Extract the (X, Y) coordinate from the center of the cell holding the provided text.  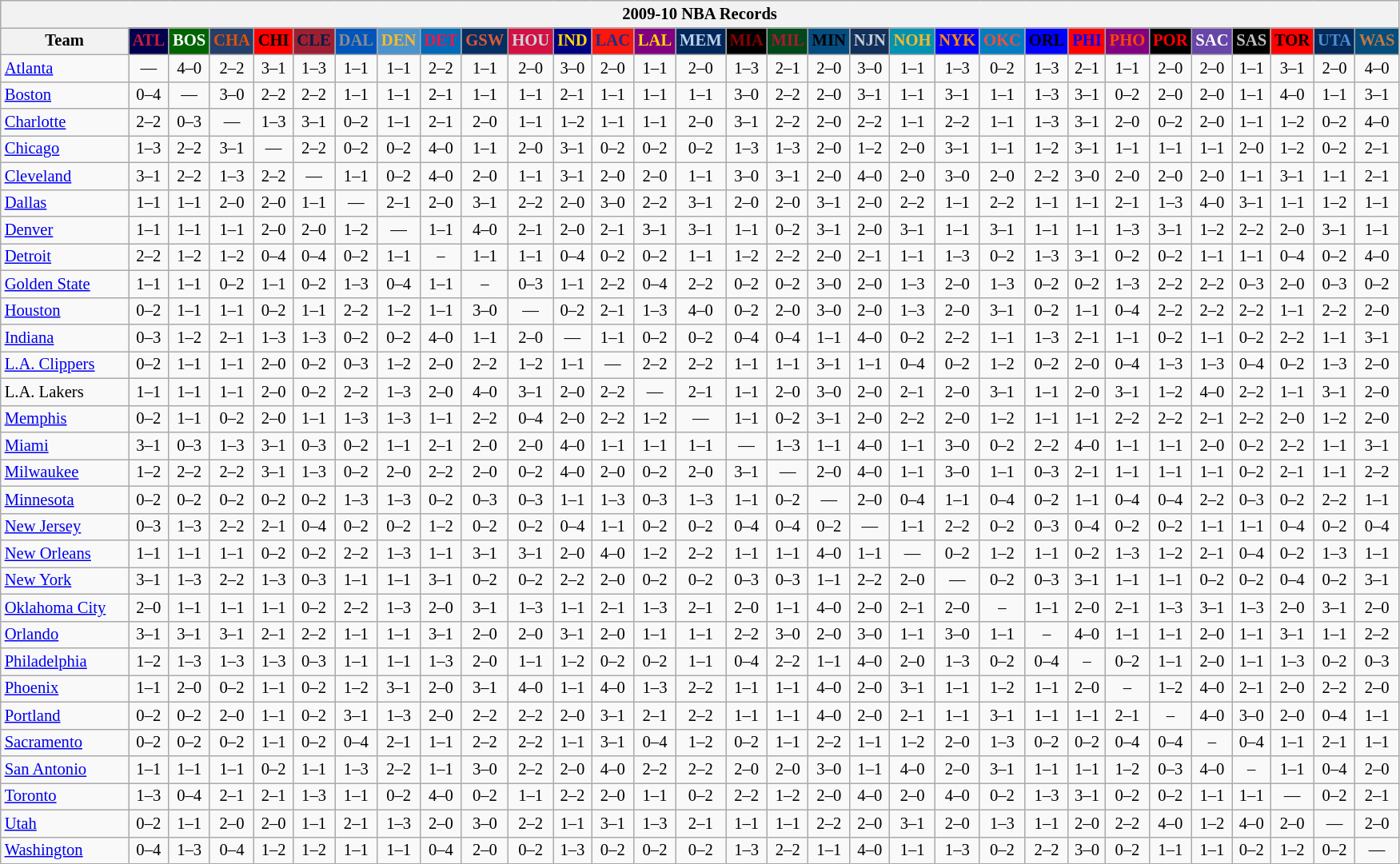
DET (441, 41)
OKC (1003, 41)
PHO (1127, 41)
CLE (313, 41)
New Orleans (65, 554)
BOS (189, 41)
New York (65, 580)
POR (1171, 41)
Houston (65, 311)
Oklahoma City (65, 607)
Minnesota (65, 500)
UTA (1334, 41)
Phoenix (65, 688)
HOU (531, 41)
MIN (829, 41)
NYK (957, 41)
CHI (273, 41)
SAC (1212, 41)
Portland (65, 715)
Dallas (65, 203)
Atlanta (65, 68)
ATL (149, 41)
NOH (913, 41)
Memphis (65, 419)
LAL (655, 41)
Orlando (65, 635)
Boston (65, 95)
MEM (700, 41)
NJN (870, 41)
SAS (1251, 41)
MIA (747, 41)
LAC (612, 41)
Team (65, 41)
Charlotte (65, 122)
Denver (65, 229)
Miami (65, 445)
TOR (1292, 41)
IND (572, 41)
MIL (788, 41)
Washington (65, 850)
DEN (398, 41)
Sacramento (65, 743)
Detroit (65, 257)
L.A. Clippers (65, 364)
GSW (485, 41)
PHI (1087, 41)
L.A. Lakers (65, 392)
Chicago (65, 149)
Utah (65, 823)
Cleveland (65, 176)
Indiana (65, 338)
San Antonio (65, 770)
WAS (1377, 41)
ORL (1047, 41)
Toronto (65, 796)
New Jersey (65, 527)
DAL (357, 41)
CHA (232, 41)
Philadelphia (65, 661)
Golden State (65, 284)
2009-10 NBA Records (700, 14)
Milwaukee (65, 472)
